Find where the given text appears and provide that cell's center as [x, y] coordinate. 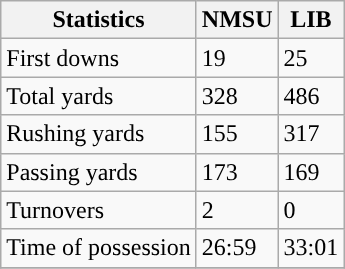
NMSU [237, 20]
173 [237, 172]
2 [237, 210]
155 [237, 134]
Time of possession [99, 248]
26:59 [237, 248]
33:01 [311, 248]
First downs [99, 58]
Turnovers [99, 210]
19 [237, 58]
317 [311, 134]
169 [311, 172]
Rushing yards [99, 134]
328 [237, 96]
Passing yards [99, 172]
486 [311, 96]
0 [311, 210]
25 [311, 58]
Total yards [99, 96]
Statistics [99, 20]
LIB [311, 20]
